Provide the (x, y) coordinate of the cell's center where the given text is located.  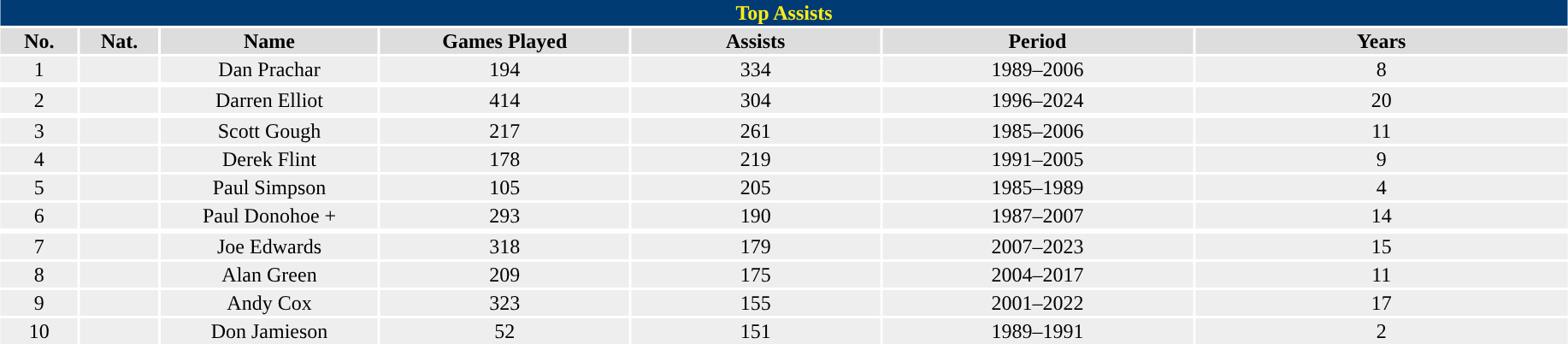
1 (39, 69)
151 (755, 331)
Andy Cox (269, 303)
209 (504, 275)
1985–2006 (1038, 131)
Scott Gough (269, 131)
105 (504, 187)
1989–2006 (1038, 69)
Assists (755, 41)
1987–2007 (1038, 216)
15 (1382, 246)
Years (1382, 41)
179 (755, 246)
2004–2017 (1038, 275)
155 (755, 303)
Darren Elliot (269, 100)
No. (39, 41)
Don Jamieson (269, 331)
Nat. (120, 41)
Dan Prachar (269, 69)
Top Assists (783, 13)
261 (755, 131)
20 (1382, 100)
219 (755, 159)
Games Played (504, 41)
1991–2005 (1038, 159)
318 (504, 246)
7 (39, 246)
3 (39, 131)
175 (755, 275)
304 (755, 100)
Name (269, 41)
6 (39, 216)
2007–2023 (1038, 246)
17 (1382, 303)
52 (504, 331)
2001–2022 (1038, 303)
190 (755, 216)
Derek Flint (269, 159)
1985–1989 (1038, 187)
217 (504, 131)
Alan Green (269, 275)
Paul Simpson (269, 187)
293 (504, 216)
323 (504, 303)
Paul Donohoe + (269, 216)
Period (1038, 41)
Joe Edwards (269, 246)
194 (504, 69)
1996–2024 (1038, 100)
334 (755, 69)
14 (1382, 216)
178 (504, 159)
5 (39, 187)
10 (39, 331)
205 (755, 187)
414 (504, 100)
1989–1991 (1038, 331)
